Detect which cell encompasses the target text, then output its [x, y] center coordinate. 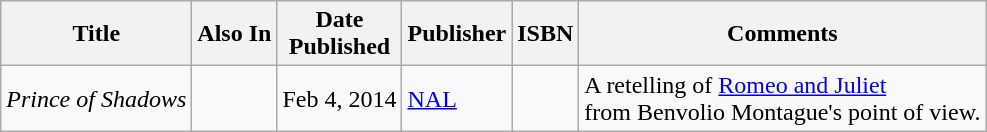
NAL [457, 98]
Also In [234, 34]
ISBN [546, 34]
Feb 4, 2014 [340, 98]
Comments [782, 34]
Title [96, 34]
A retelling of Romeo and Julietfrom Benvolio Montague's point of view. [782, 98]
Publisher [457, 34]
DatePublished [340, 34]
Prince of Shadows [96, 98]
